Search for the cell housing the specified text and yield its (x, y) center coordinate. 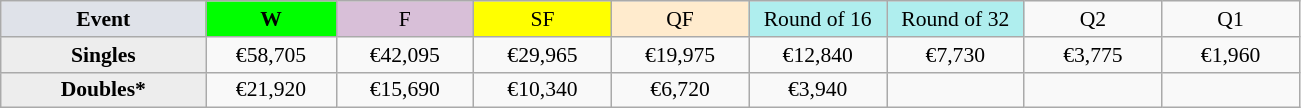
€1,960 (1231, 55)
Q1 (1231, 19)
Doubles* (104, 90)
€3,775 (1093, 55)
SF (543, 19)
W (271, 19)
Event (104, 19)
QF (680, 19)
€21,920 (271, 90)
€58,705 (271, 55)
€7,730 (955, 55)
€6,720 (680, 90)
€12,840 (818, 55)
F (405, 19)
€10,340 (543, 90)
Round of 32 (955, 19)
Q2 (1093, 19)
Round of 16 (818, 19)
€42,095 (405, 55)
€29,965 (543, 55)
€3,940 (818, 90)
€19,975 (680, 55)
Singles (104, 55)
€15,690 (405, 90)
